Capture the cell that displays the provided text and extract its [x, y] central coordinate. 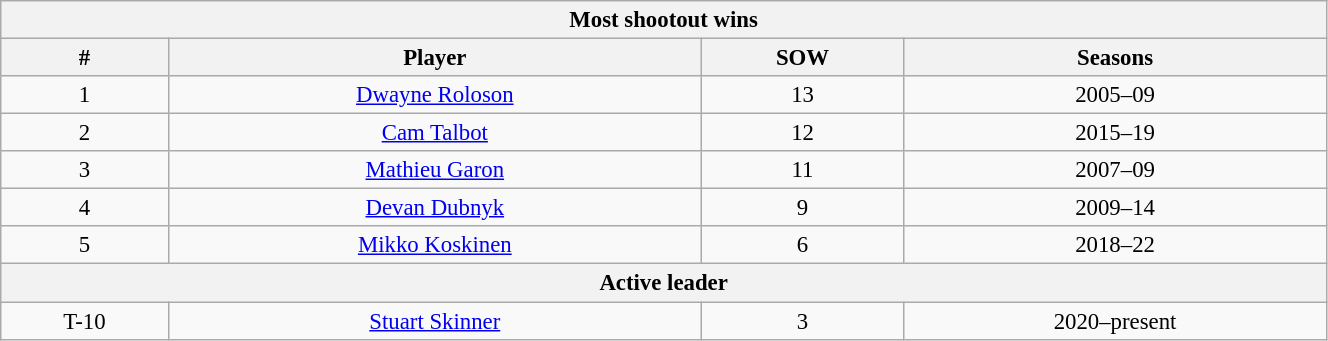
2020–present [1116, 321]
Most shootout wins [664, 20]
9 [802, 208]
13 [802, 95]
Dwayne Roloson [434, 95]
Stuart Skinner [434, 321]
Active leader [664, 283]
SOW [802, 58]
6 [802, 245]
Seasons [1116, 58]
Mathieu Garon [434, 170]
2007–09 [1116, 170]
2005–09 [1116, 95]
Devan Dubnyk [434, 208]
5 [84, 245]
T-10 [84, 321]
Player [434, 58]
Cam Talbot [434, 133]
1 [84, 95]
2009–14 [1116, 208]
2 [84, 133]
Mikko Koskinen [434, 245]
12 [802, 133]
2015–19 [1116, 133]
# [84, 58]
11 [802, 170]
4 [84, 208]
2018–22 [1116, 245]
